Return [X, Y] of the center of cell containing provided text 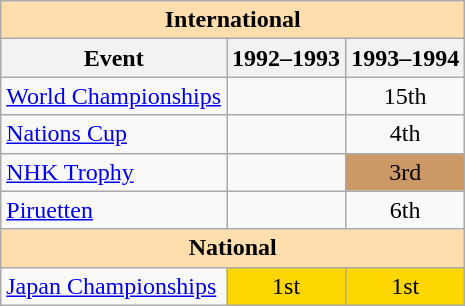
NHK Trophy [114, 172]
Piruetten [114, 210]
1992–1993 [286, 58]
6th [406, 210]
International [233, 20]
Nations Cup [114, 134]
World Championships [114, 96]
4th [406, 134]
Japan Championships [114, 286]
National [233, 248]
3rd [406, 172]
Event [114, 58]
15th [406, 96]
1993–1994 [406, 58]
